Capture the cell that displays the provided text and extract its [X, Y] central coordinate. 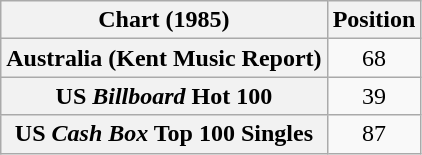
US Cash Box Top 100 Singles [164, 134]
Chart (1985) [164, 20]
87 [374, 134]
68 [374, 58]
Position [374, 20]
39 [374, 96]
Australia (Kent Music Report) [164, 58]
US Billboard Hot 100 [164, 96]
